Locate the cell with the specified text and output its [x, y] center coordinate. 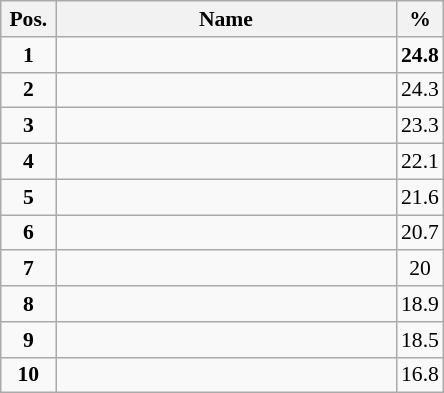
10 [28, 375]
21.6 [420, 197]
9 [28, 340]
22.1 [420, 162]
18.5 [420, 340]
3 [28, 126]
24.3 [420, 90]
7 [28, 269]
2 [28, 90]
4 [28, 162]
18.9 [420, 304]
16.8 [420, 375]
% [420, 19]
5 [28, 197]
24.8 [420, 55]
Pos. [28, 19]
1 [28, 55]
23.3 [420, 126]
8 [28, 304]
20.7 [420, 233]
6 [28, 233]
20 [420, 269]
Name [226, 19]
